Return (x, y) of the center of cell containing provided text 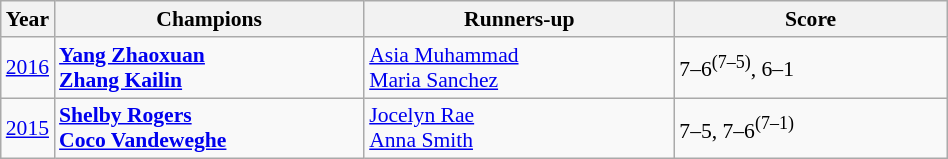
Runners-up (519, 19)
2016 (28, 68)
7–5, 7–6(7–1) (810, 128)
Asia Muhammad Maria Sanchez (519, 68)
Year (28, 19)
2015 (28, 128)
Jocelyn Rae Anna Smith (519, 128)
Champions (209, 19)
Shelby Rogers Coco Vandeweghe (209, 128)
Score (810, 19)
Yang Zhaoxuan Zhang Kailin (209, 68)
7–6(7–5), 6–1 (810, 68)
